Output the [X, Y] coordinate of the center of the cell containing the given text.  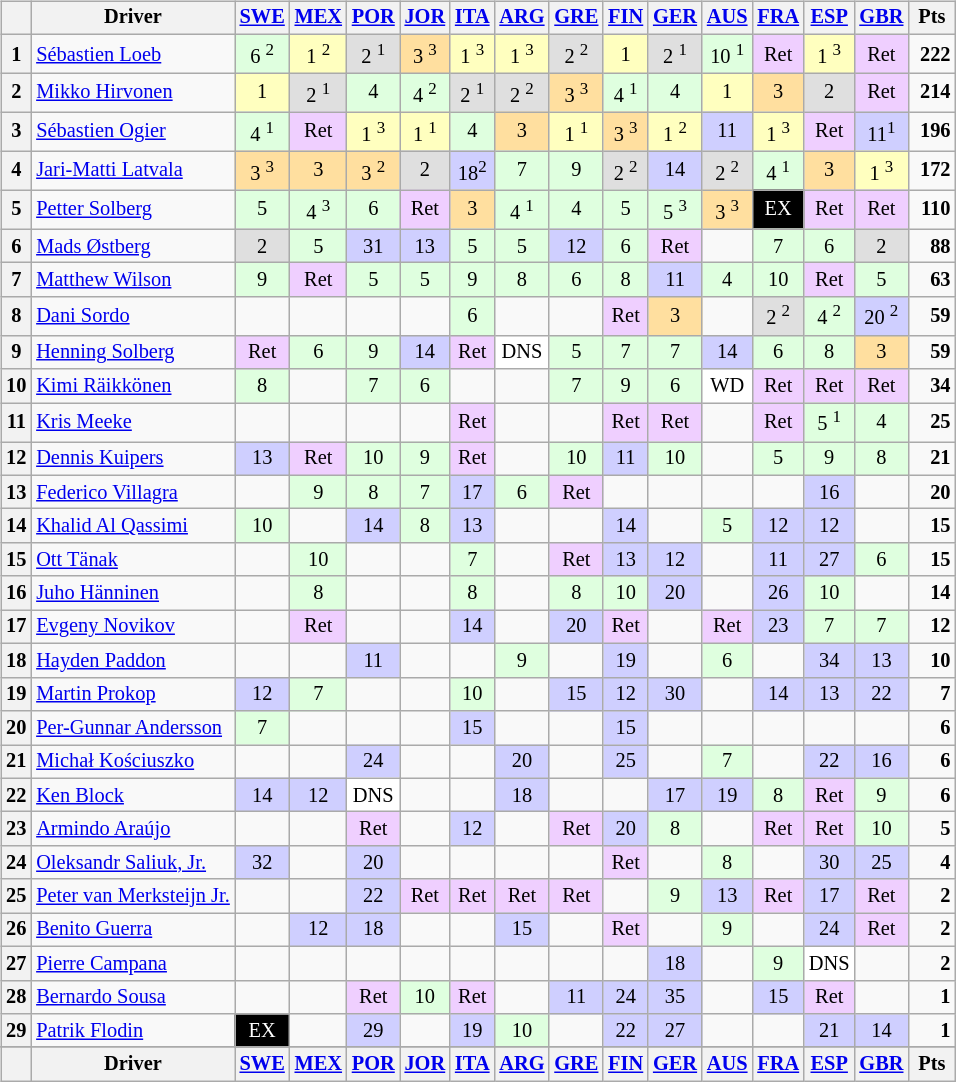
Hayden Paddon [132, 661]
Pierre Campana [132, 963]
Patrik Flodin [132, 1031]
31 [374, 246]
Kris Meeke [132, 422]
Armindo Araújo [132, 829]
88 [932, 246]
Juho Hänninen [132, 593]
Sébastien Ogier [132, 132]
35 [675, 997]
Dani Sordo [132, 316]
196 [932, 132]
3 2 [374, 170]
5 1 [829, 422]
Peter van Merksteijn Jr. [132, 896]
110 [932, 210]
Matthew Wilson [132, 280]
Petter Solberg [132, 210]
Benito Guerra [132, 930]
Kimi Räikkönen [132, 386]
Dennis Kuipers [132, 459]
Oleksandr Saliuk, Jr. [132, 862]
Michał Kościuszko [132, 761]
Ott Tänak [132, 560]
Bernardo Sousa [132, 997]
4 3 [318, 210]
Mikko Hirvonen [132, 92]
111 [881, 132]
182 [472, 170]
Henning Solberg [132, 352]
Martin Prokop [132, 694]
Federico Villagra [132, 492]
Mads Østberg [132, 246]
WD [727, 386]
Per-Gunnar Andersson [132, 728]
6 2 [262, 54]
222 [932, 54]
32 [262, 862]
Ken Block [132, 795]
5 3 [675, 210]
172 [932, 170]
63 [932, 280]
Khalid Al Qassimi [132, 526]
Jari-Matti Latvala [132, 170]
Evgeny Novikov [132, 627]
10 1 [727, 54]
28 [16, 997]
Sébastien Loeb [132, 54]
214 [932, 92]
20 2 [881, 316]
